Pinpoint the cell where the given text exists, returning its (X, Y) midpoint coordinate. 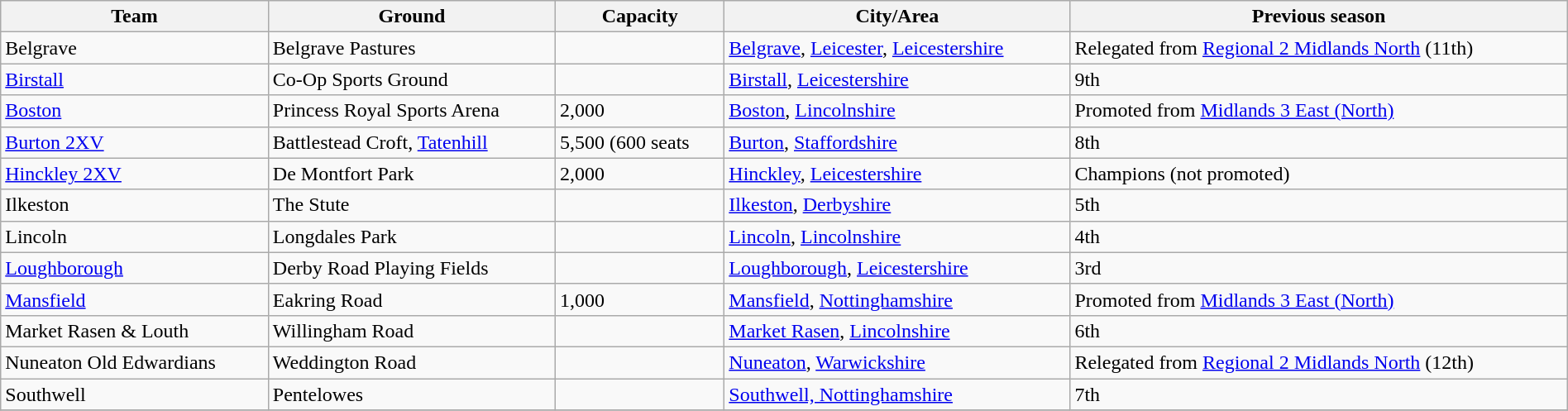
9th (1318, 79)
Belgrave, Leicester, Leicestershire (897, 48)
Ilkeston, Derbyshire (897, 205)
Capacity (640, 17)
Boston, Lincolnshire (897, 111)
Burton, Staffordshire (897, 142)
7th (1318, 394)
De Montfort Park (412, 174)
Burton 2XV (135, 142)
Hinckley, Leicestershire (897, 174)
City/Area (897, 17)
4th (1318, 237)
Hinckley 2XV (135, 174)
Market Rasen & Louth (135, 331)
Birstall (135, 79)
Lincoln (135, 237)
Champions (not promoted) (1318, 174)
Ilkeston (135, 205)
Princess Royal Sports Arena (412, 111)
Market Rasen, Lincolnshire (897, 331)
5th (1318, 205)
Longdales Park (412, 237)
Belgrave Pastures (412, 48)
Mansfield (135, 299)
Loughborough, Leicestershire (897, 268)
3rd (1318, 268)
Loughborough (135, 268)
Relegated from Regional 2 Midlands North (12th) (1318, 362)
1,000 (640, 299)
Previous season (1318, 17)
5,500 (600 seats (640, 142)
Birstall, Leicestershire (897, 79)
6th (1318, 331)
Derby Road Playing Fields (412, 268)
Relegated from Regional 2 Midlands North (11th) (1318, 48)
Belgrave (135, 48)
Nuneaton, Warwickshire (897, 362)
8th (1318, 142)
Nuneaton Old Edwardians (135, 362)
Mansfield, Nottinghamshire (897, 299)
Willingham Road (412, 331)
Ground (412, 17)
The Stute (412, 205)
Co-Op Sports Ground (412, 79)
Battlestead Croft, Tatenhill (412, 142)
Southwell (135, 394)
Team (135, 17)
Eakring Road (412, 299)
Weddington Road (412, 362)
Boston (135, 111)
Lincoln, Lincolnshire (897, 237)
Pentelowes (412, 394)
Southwell, Nottinghamshire (897, 394)
